Search for the cell housing the specified text and yield its (x, y) center coordinate. 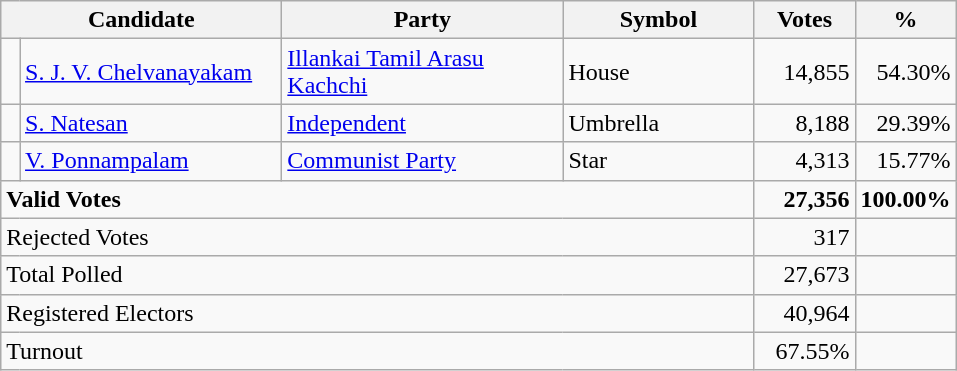
27,356 (804, 199)
Umbrella (658, 123)
8,188 (804, 123)
Turnout (378, 351)
29.39% (906, 123)
Votes (804, 20)
Candidate (142, 20)
317 (804, 237)
67.55% (804, 351)
4,313 (804, 161)
Registered Electors (378, 313)
Valid Votes (378, 199)
27,673 (804, 275)
Party (422, 20)
40,964 (804, 313)
Illankai Tamil Arasu Kachchi (422, 72)
V. Ponnampalam (151, 161)
% (906, 20)
Independent (422, 123)
S. Natesan (151, 123)
14,855 (804, 72)
Total Polled (378, 275)
Rejected Votes (378, 237)
Communist Party (422, 161)
Symbol (658, 20)
54.30% (906, 72)
House (658, 72)
S. J. V. Chelvanayakam (151, 72)
100.00% (906, 199)
15.77% (906, 161)
Star (658, 161)
